Locate the cell with the specified text and output its [x, y] center coordinate. 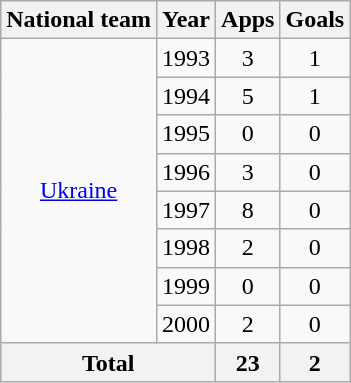
Year [186, 20]
2000 [186, 324]
1993 [186, 58]
1997 [186, 210]
Goals [315, 20]
Ukraine [79, 191]
1999 [186, 286]
8 [248, 210]
Apps [248, 20]
1995 [186, 134]
23 [248, 362]
5 [248, 96]
1998 [186, 248]
National team [79, 20]
Total [108, 362]
1994 [186, 96]
1996 [186, 172]
